Identify which cell holds the provided text, then report its (X, Y) central coordinate. 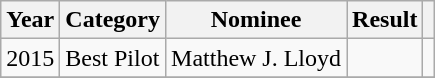
Best Pilot (113, 58)
Year (30, 20)
2015 (30, 58)
Matthew J. Lloyd (256, 58)
Nominee (256, 20)
Category (113, 20)
Result (385, 20)
